Identify which cell holds the provided text, then report its [x, y] central coordinate. 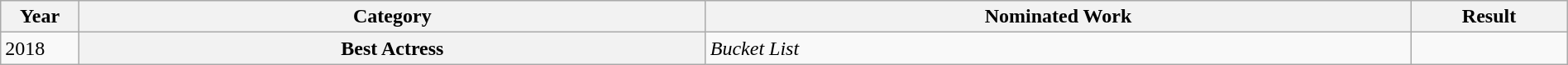
Result [1489, 17]
Category [392, 17]
Year [40, 17]
Bucket List [1059, 48]
2018 [40, 48]
Best Actress [392, 48]
Nominated Work [1059, 17]
